Search for the cell housing the specified text and yield its (x, y) center coordinate. 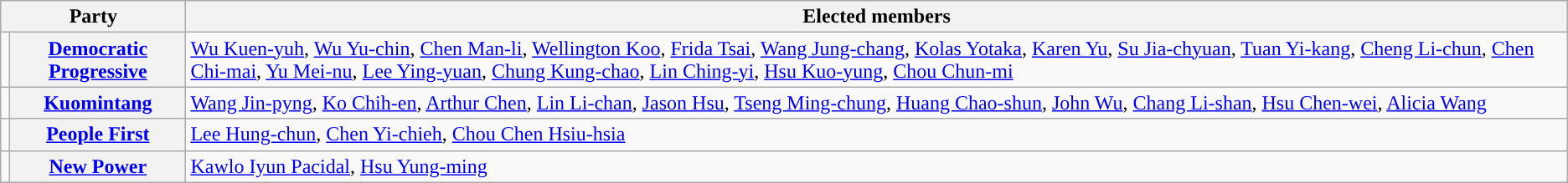
People First (98, 135)
Kawlo Iyun Pacidal, Hsu Yung-ming (876, 166)
New Power (98, 166)
Wang Jin-pyng, Ko Chih-en, Arthur Chen, Lin Li-chan, Jason Hsu, Tseng Ming-chung, Huang Chao-shun, John Wu, Chang Li-shan, Hsu Chen-wei, Alicia Wang (876, 103)
Democratic Progressive (98, 60)
Party (94, 17)
Lee Hung-chun, Chen Yi-chieh, Chou Chen Hsiu-hsia (876, 135)
Elected members (876, 17)
Kuomintang (98, 103)
